Extract the (x, y) coordinate from the center of the cell holding the provided text.  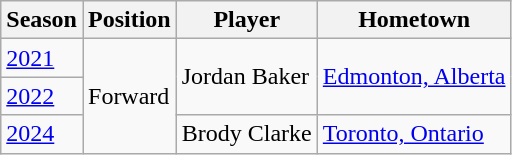
Jordan Baker (246, 77)
2021 (42, 58)
Brody Clarke (246, 134)
Edmonton, Alberta (414, 77)
2024 (42, 134)
Hometown (414, 20)
Toronto, Ontario (414, 134)
Forward (129, 96)
2022 (42, 96)
Player (246, 20)
Position (129, 20)
Season (42, 20)
